Find where the given text appears and provide that cell's center as (X, Y) coordinate. 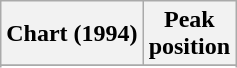
Chart (1994) (72, 34)
Peakposition (189, 34)
